Scan for the cell matching the given text and deliver its [x, y] coordinate at center. 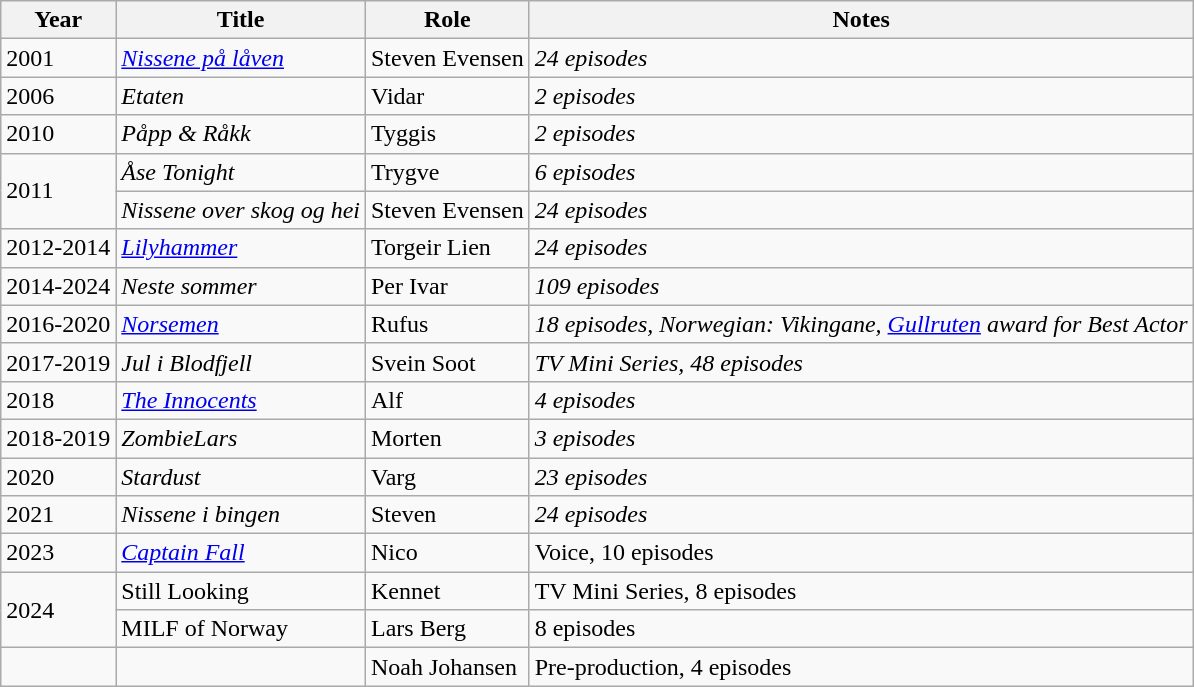
Neste sommer [241, 286]
2014-2024 [58, 286]
2017-2019 [58, 362]
Varg [447, 477]
6 episodes [861, 172]
TV Mini Series, 8 episodes [861, 591]
2016-2020 [58, 324]
Alf [447, 400]
Lilyhammer [241, 248]
Voice, 10 episodes [861, 553]
Nissene på låven [241, 58]
2012-2014 [58, 248]
18 episodes, Norwegian: Vikingane, Gullruten award for Best Actor [861, 324]
Åse Tonight [241, 172]
Jul i Blodfjell [241, 362]
Trygve [447, 172]
109 episodes [861, 286]
Notes [861, 20]
Stardust [241, 477]
Still Looking [241, 591]
2006 [58, 96]
Nissene over skog og hei [241, 210]
Steven [447, 515]
3 episodes [861, 438]
2020 [58, 477]
2001 [58, 58]
Torgeir Lien [447, 248]
Vidar [447, 96]
Lars Berg [447, 629]
2011 [58, 191]
MILF of Norway [241, 629]
Rufus [447, 324]
Year [58, 20]
Noah Johansen [447, 667]
Norsemen [241, 324]
2018-2019 [58, 438]
Role [447, 20]
Tyggis [447, 134]
Kennet [447, 591]
4 episodes [861, 400]
Per Ivar [447, 286]
Påpp & Råkk [241, 134]
Captain Fall [241, 553]
The Innocents [241, 400]
TV Mini Series, 48 episodes [861, 362]
Title [241, 20]
2010 [58, 134]
Morten [447, 438]
8 episodes [861, 629]
Nissene i bingen [241, 515]
Etaten [241, 96]
2018 [58, 400]
2021 [58, 515]
Pre-production, 4 episodes [861, 667]
23 episodes [861, 477]
Nico [447, 553]
2024 [58, 610]
ZombieLars [241, 438]
2023 [58, 553]
Svein Soot [447, 362]
